Find where the given text appears and provide that cell's center as [x, y] coordinate. 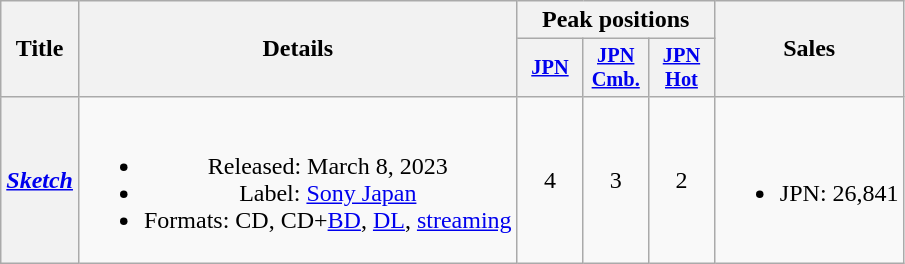
Peak positions [616, 20]
JPNCmb. [616, 68]
JPN: 26,841 [809, 180]
JPN [550, 68]
4 [550, 180]
JPNHot [682, 68]
Released: March 8, 2023Label: Sony JapanFormats: CD, CD+BD, DL, streaming [298, 180]
Sales [809, 49]
3 [616, 180]
Sketch [40, 180]
2 [682, 180]
Details [298, 49]
Title [40, 49]
